Provide the (x, y) coordinate of the cell's center where the given text is located.  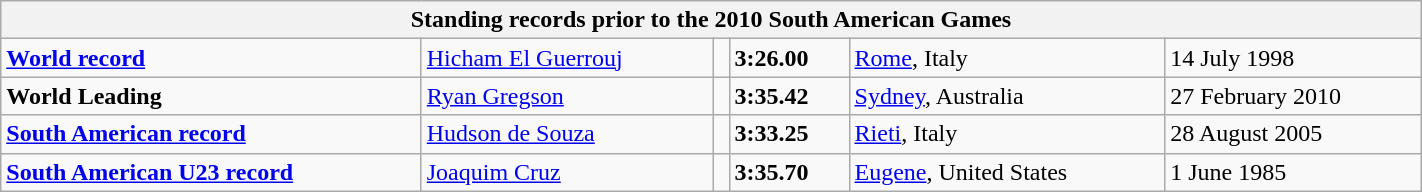
Hicham El Guerrouj (567, 58)
South American record (211, 134)
Rieti, Italy (1007, 134)
World record (211, 58)
1 June 1985 (1294, 172)
14 July 1998 (1294, 58)
3:35.70 (789, 172)
Rome, Italy (1007, 58)
Sydney, Australia (1007, 96)
3:33.25 (789, 134)
South American U23 record (211, 172)
Hudson de Souza (567, 134)
Joaquim Cruz (567, 172)
World Leading (211, 96)
Standing records prior to the 2010 South American Games (711, 20)
Eugene, United States (1007, 172)
3:26.00 (789, 58)
27 February 2010 (1294, 96)
Ryan Gregson (567, 96)
3:35.42 (789, 96)
28 August 2005 (1294, 134)
